Search for the cell housing the specified text and yield its [X, Y] center coordinate. 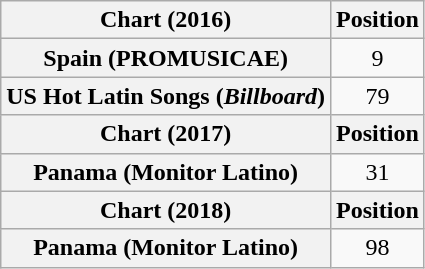
Chart (2017) [166, 134]
US Hot Latin Songs (Billboard) [166, 96]
Chart (2018) [166, 210]
9 [378, 58]
31 [378, 172]
Spain (PROMUSICAE) [166, 58]
Chart (2016) [166, 20]
98 [378, 248]
79 [378, 96]
